Extract the (X, Y) coordinate from the center of the cell holding the provided text.  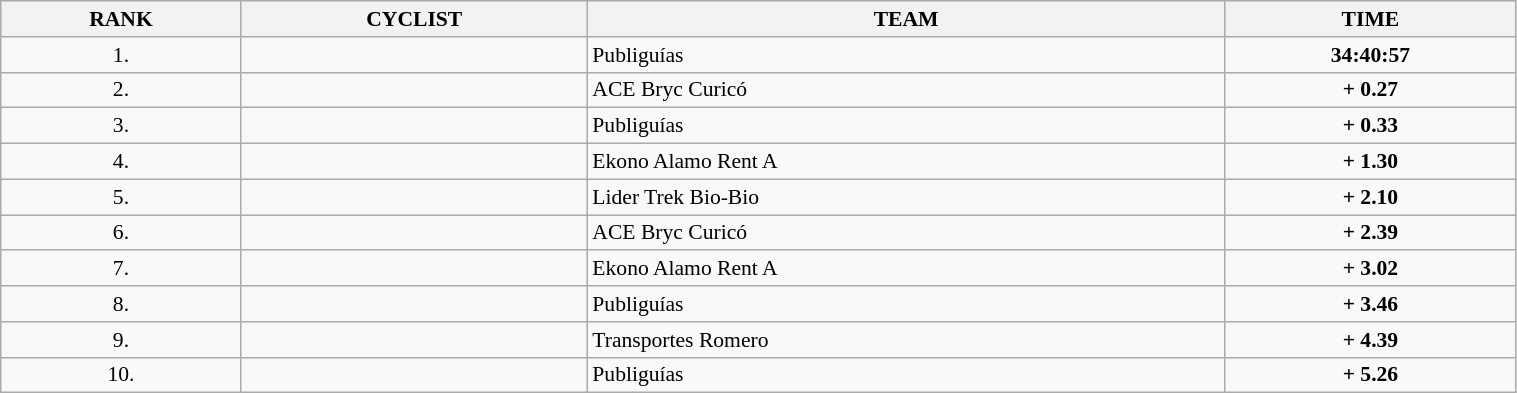
+ 1.30 (1370, 162)
5. (121, 197)
+ 2.39 (1370, 233)
RANK (121, 19)
10. (121, 375)
+ 2.10 (1370, 197)
+ 0.27 (1370, 90)
+ 4.39 (1370, 340)
3. (121, 126)
Lider Trek Bio-Bio (906, 197)
4. (121, 162)
2. (121, 90)
7. (121, 269)
TEAM (906, 19)
34:40:57 (1370, 55)
9. (121, 340)
TIME (1370, 19)
8. (121, 304)
+ 5.26 (1370, 375)
1. (121, 55)
+ 3.46 (1370, 304)
CYCLIST (414, 19)
Transportes Romero (906, 340)
+ 0.33 (1370, 126)
+ 3.02 (1370, 269)
6. (121, 233)
